Identify which cell holds the provided text, then report its (X, Y) central coordinate. 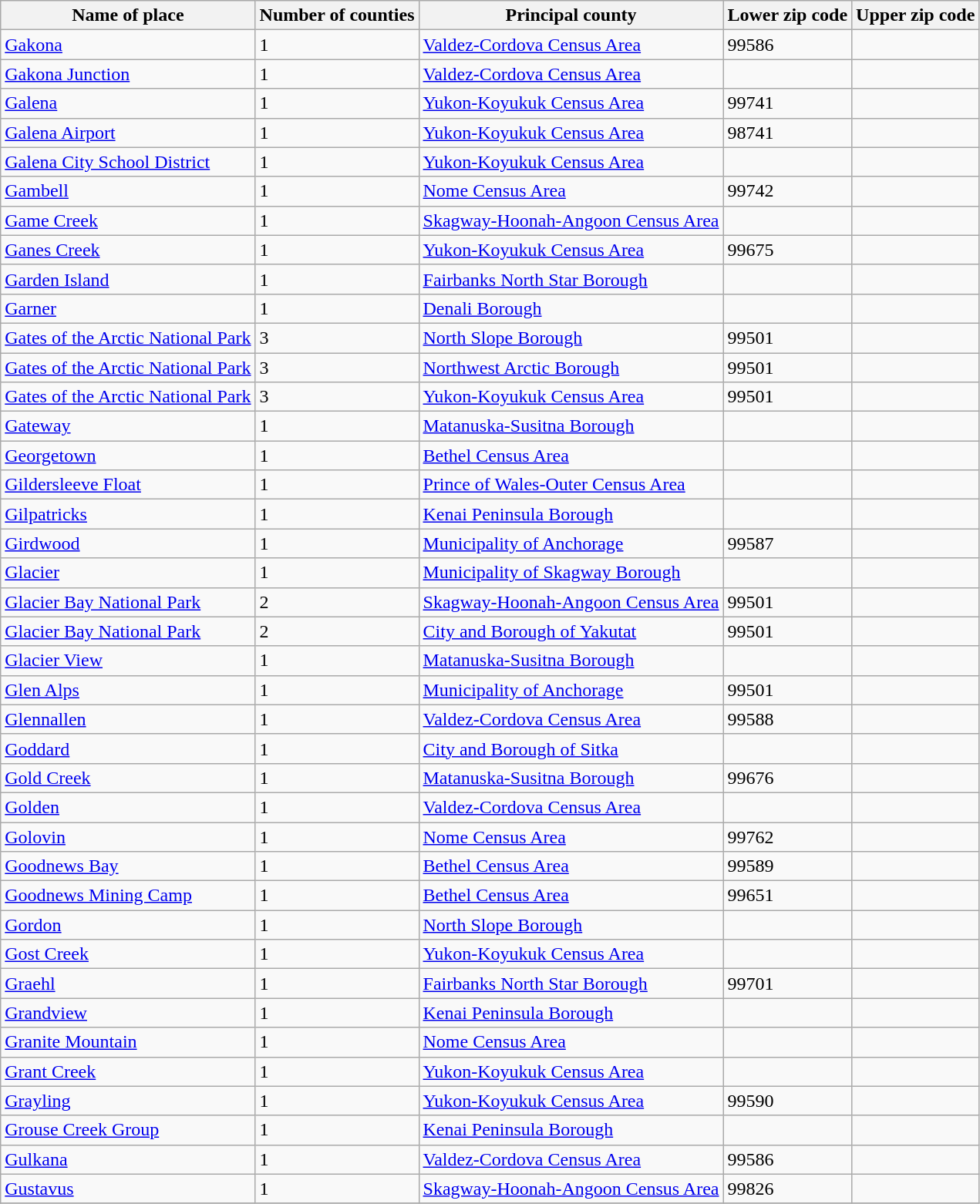
Gold Creek (128, 778)
City and Borough of Sitka (571, 748)
Goddard (128, 748)
Galena City School District (128, 162)
Northwest Arctic Borough (571, 368)
99826 (788, 1189)
Number of counties (337, 15)
Graehl (128, 984)
Gustavus (128, 1189)
Glen Alps (128, 690)
99651 (788, 896)
Goodnews Mining Camp (128, 896)
Galena (128, 103)
Georgetown (128, 456)
Gakona (128, 45)
Gilpatricks (128, 514)
Golden (128, 807)
Municipality of Skagway Borough (571, 573)
99762 (788, 836)
Garden Island (128, 279)
Name of place (128, 15)
Gakona Junction (128, 74)
99590 (788, 1101)
Glennallen (128, 719)
99741 (788, 103)
Principal county (571, 15)
Gateway (128, 426)
99742 (788, 191)
Goodnews Bay (128, 866)
Denali Borough (571, 308)
Granite Mountain (128, 1042)
99587 (788, 543)
Grandview (128, 1013)
99589 (788, 866)
Upper zip code (916, 15)
Grant Creek (128, 1071)
99675 (788, 250)
Gost Creek (128, 954)
Game Creek (128, 220)
Gildersleeve Float (128, 485)
Grayling (128, 1101)
Galena Airport (128, 133)
99588 (788, 719)
98741 (788, 133)
Glacier View (128, 661)
Ganes Creek (128, 250)
Garner (128, 308)
Lower zip code (788, 15)
99676 (788, 778)
99701 (788, 984)
City and Borough of Yakutat (571, 631)
Gulkana (128, 1159)
Girdwood (128, 543)
Prince of Wales-Outer Census Area (571, 485)
Golovin (128, 836)
Gordon (128, 925)
Grouse Creek Group (128, 1130)
Gambell (128, 191)
Glacier (128, 573)
